Provide the (X, Y) coordinate of the cell's center where the given text is located.  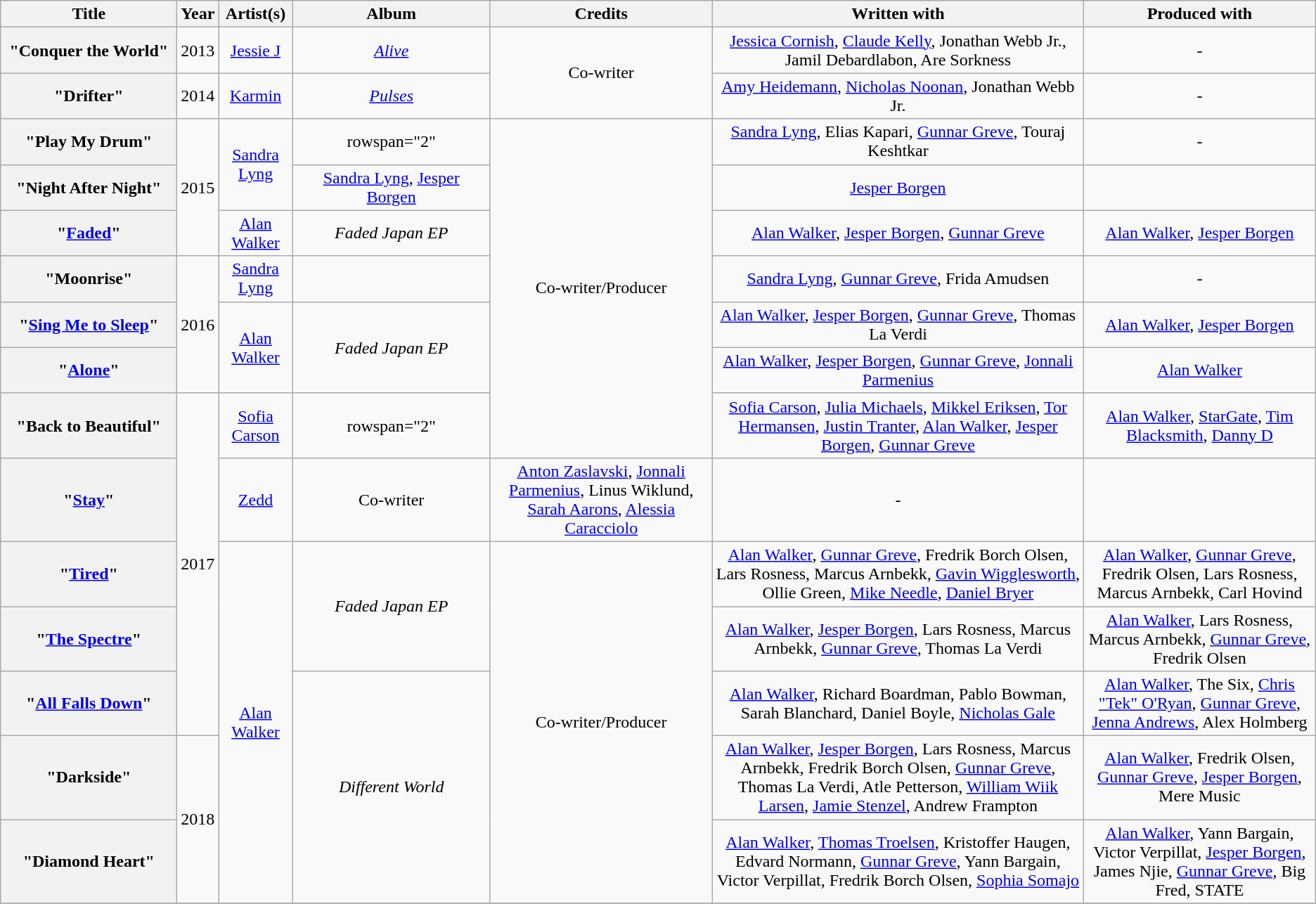
Sandra Lyng, Jesper Borgen (391, 187)
"Moonrise" (89, 278)
Credits (601, 14)
Alan Walker, StarGate, Tim Blacksmith, Danny D (1200, 425)
"Alone" (89, 370)
2017 (198, 564)
Sandra Lyng, Gunnar Greve, Frida Amudsen (898, 278)
Year (198, 14)
Anton Zaslavski, Jonnali Parmenius, Linus Wiklund, Sarah Aarons, Alessia Caracciolo (601, 499)
Sofia Carson (256, 425)
Jessie J (256, 51)
Alan Walker, Lars Rosness, Marcus Arnbekk, Gunnar Greve, Fredrik Olsen (1200, 638)
"Sing Me to Sleep" (89, 325)
Artist(s) (256, 14)
"Tired" (89, 574)
2014 (198, 96)
Alan Walker, Yann Bargain, Victor Verpillat, Jesper Borgen, James Njie, Gunnar Greve, Big Fred, STATE (1200, 862)
"Play My Drum" (89, 142)
"All Falls Down" (89, 704)
"The Spectre" (89, 638)
"Back to Beautiful" (89, 425)
"Darkside" (89, 777)
Alan Walker, The Six, Chris "Tek" O'Ryan, Gunnar Greve, Jenna Andrews, Alex Holmberg (1200, 704)
Alive (391, 51)
2015 (198, 187)
"Drifter" (89, 96)
Alan Walker, Gunnar Greve, Fredrik Borch Olsen, Lars Rosness, Marcus Arnbekk, Gavin Wigglesworth, Ollie Green, Mike Needle, Daniel Bryer (898, 574)
Alan Walker, Gunnar Greve, Fredrik Olsen, Lars Rosness, Marcus Arnbekk, Carl Hovind (1200, 574)
Alan Walker, Fredrik Olsen, Gunnar Greve, Jesper Borgen, Mere Music (1200, 777)
Zedd (256, 499)
2013 (198, 51)
Sandra Lyng, Elias Kapari, Gunnar Greve, Touraj Keshtkar (898, 142)
Jesper Borgen (898, 187)
Title (89, 14)
Written with (898, 14)
2018 (198, 820)
Alan Walker, Jesper Borgen, Gunnar Greve (898, 233)
Different World (391, 787)
"Conquer the World" (89, 51)
"Diamond Heart" (89, 862)
"Faded" (89, 233)
Jessica Cornish, Claude Kelly, Jonathan Webb Jr., Jamil Debardlabon, Are Sorkness (898, 51)
Alan Walker, Thomas Troelsen, Kristoffer Haugen, Edvard Normann, Gunnar Greve, Yann Bargain, Victor Verpillat, Fredrik Borch Olsen, Sophia Somajo (898, 862)
Amy Heidemann, Nicholas Noonan, Jonathan Webb Jr. (898, 96)
Alan Walker, Richard Boardman, Pablo Bowman, Sarah Blanchard, Daniel Boyle, Nicholas Gale (898, 704)
"Night After Night" (89, 187)
Alan Walker, Jesper Borgen, Gunnar Greve, Jonnali Parmenius (898, 370)
Produced with (1200, 14)
2016 (198, 325)
Sofia Carson, Julia Michaels, Mikkel Eriksen, Tor Hermansen, Justin Tranter, Alan Walker, Jesper Borgen, Gunnar Greve (898, 425)
Karmin (256, 96)
"Stay" (89, 499)
Album (391, 14)
Pulses (391, 96)
Alan Walker, Jesper Borgen, Gunnar Greve, Thomas La Verdi (898, 325)
Alan Walker, Jesper Borgen, Lars Rosness, Marcus Arnbekk, Gunnar Greve, Thomas La Verdi (898, 638)
